Scan for the cell matching the given text and deliver its (x, y) coordinate at center. 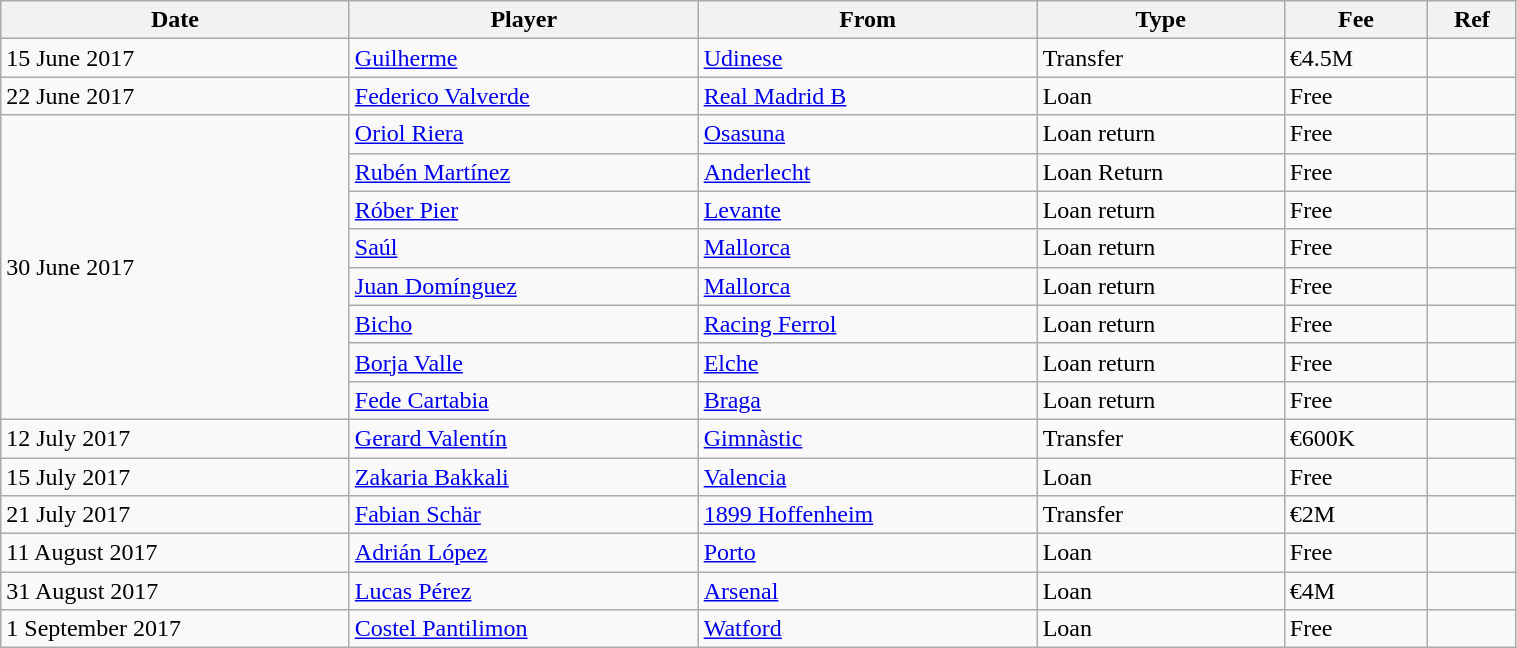
€600K (1356, 438)
15 July 2017 (176, 477)
Gimnàstic (868, 438)
31 August 2017 (176, 591)
€2M (1356, 515)
22 June 2017 (176, 96)
Elche (868, 362)
30 June 2017 (176, 267)
1899 Hoffenheim (868, 515)
Guilherme (524, 58)
Saúl (524, 248)
Bicho (524, 324)
Racing Ferrol (868, 324)
Porto (868, 553)
Levante (868, 210)
Zakaria Bakkali (524, 477)
From (868, 20)
Ref (1472, 20)
11 August 2017 (176, 553)
Juan Domínguez (524, 286)
Anderlecht (868, 172)
€4.5M (1356, 58)
Róber Pier (524, 210)
Federico Valverde (524, 96)
Lucas Pérez (524, 591)
Fede Cartabia (524, 400)
Player (524, 20)
€4M (1356, 591)
Loan Return (1160, 172)
Borja Valle (524, 362)
Type (1160, 20)
Osasuna (868, 134)
Date (176, 20)
Udinese (868, 58)
Oriol Riera (524, 134)
Real Madrid B (868, 96)
21 July 2017 (176, 515)
Braga (868, 400)
Fabian Schär (524, 515)
Fee (1356, 20)
12 July 2017 (176, 438)
Rubén Martínez (524, 172)
Gerard Valentín (524, 438)
Adrián López (524, 553)
Costel Pantilimon (524, 629)
1 September 2017 (176, 629)
Valencia (868, 477)
Watford (868, 629)
15 June 2017 (176, 58)
Arsenal (868, 591)
